Provide the [X, Y] coordinate of the cell's center where the given text is located.  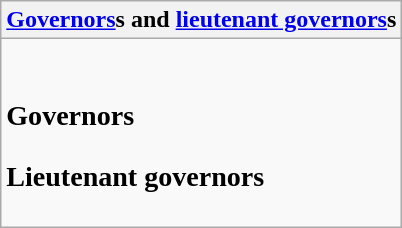
Governorss and lieutenant governorss [202, 20]
GovernorsLieutenant governors [202, 133]
